Pinpoint the cell where the given text exists, returning its (x, y) midpoint coordinate. 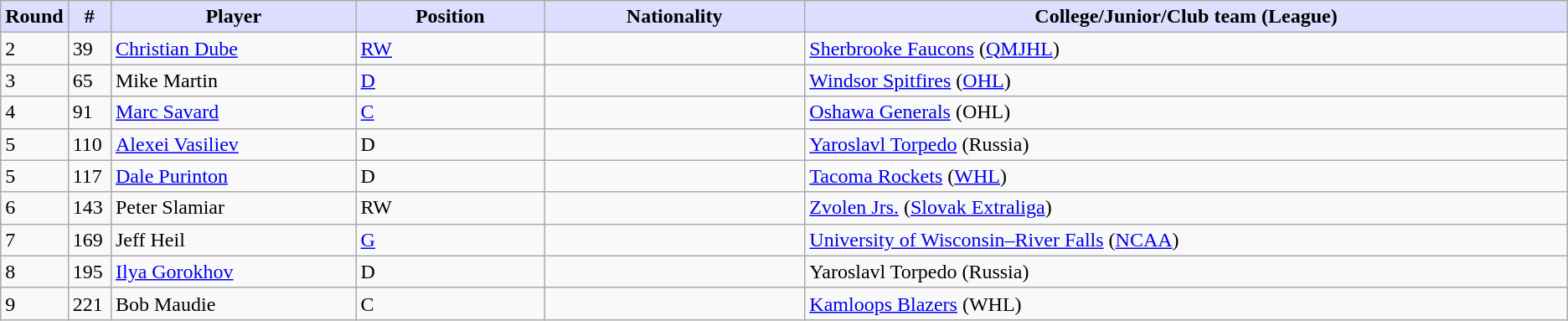
Kamloops Blazers (WHL) (1186, 303)
8 (34, 272)
117 (89, 176)
9 (34, 303)
221 (89, 303)
Ilya Gorokhov (233, 272)
39 (89, 49)
Bob Maudie (233, 303)
7 (34, 240)
Peter Slamiar (233, 208)
110 (89, 144)
Position (450, 17)
Zvolen Jrs. (Slovak Extraliga) (1186, 208)
Round (34, 17)
3 (34, 80)
Oshawa Generals (OHL) (1186, 112)
Jeff Heil (233, 240)
University of Wisconsin–River Falls (NCAA) (1186, 240)
195 (89, 272)
Player (233, 17)
Windsor Spitfires (OHL) (1186, 80)
4 (34, 112)
Tacoma Rockets (WHL) (1186, 176)
143 (89, 208)
Christian Dube (233, 49)
College/Junior/Club team (League) (1186, 17)
6 (34, 208)
# (89, 17)
Mike Martin (233, 80)
G (450, 240)
Nationality (675, 17)
Sherbrooke Faucons (QMJHL) (1186, 49)
Dale Purinton (233, 176)
169 (89, 240)
Marc Savard (233, 112)
Alexei Vasiliev (233, 144)
91 (89, 112)
65 (89, 80)
2 (34, 49)
